Detect which cell encompasses the target text, then output its (X, Y) center coordinate. 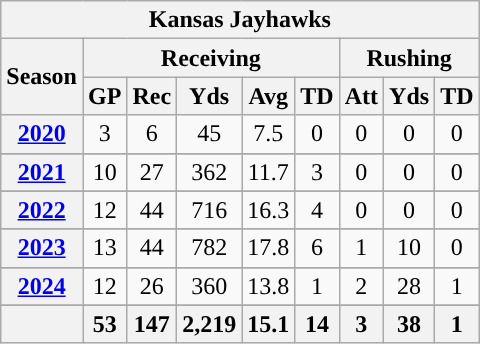
17.8 (268, 248)
53 (104, 324)
27 (152, 172)
26 (152, 286)
Receiving (210, 58)
Att (361, 96)
4 (317, 210)
14 (317, 324)
2023 (42, 248)
28 (410, 286)
11.7 (268, 172)
2 (361, 286)
147 (152, 324)
2024 (42, 286)
2021 (42, 172)
Avg (268, 96)
716 (210, 210)
2,219 (210, 324)
Kansas Jayhawks (240, 20)
15.1 (268, 324)
GP (104, 96)
Rec (152, 96)
2022 (42, 210)
Season (42, 77)
360 (210, 286)
7.5 (268, 134)
16.3 (268, 210)
13.8 (268, 286)
13 (104, 248)
38 (410, 324)
362 (210, 172)
782 (210, 248)
2020 (42, 134)
Rushing (409, 58)
45 (210, 134)
